Find where the given text appears and provide that cell's center as (x, y) coordinate. 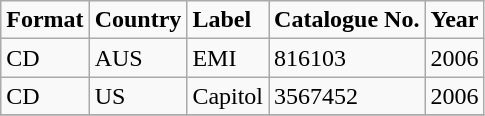
3567452 (347, 96)
EMI (228, 58)
Capitol (228, 96)
US (138, 96)
Year (454, 20)
Catalogue No. (347, 20)
AUS (138, 58)
Label (228, 20)
Format (45, 20)
Country (138, 20)
816103 (347, 58)
